Return (x, y) of the center of cell containing provided text 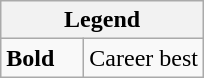
Career best (144, 58)
Bold (42, 58)
Legend (102, 20)
